Find where the given text appears and provide that cell's center as (x, y) coordinate. 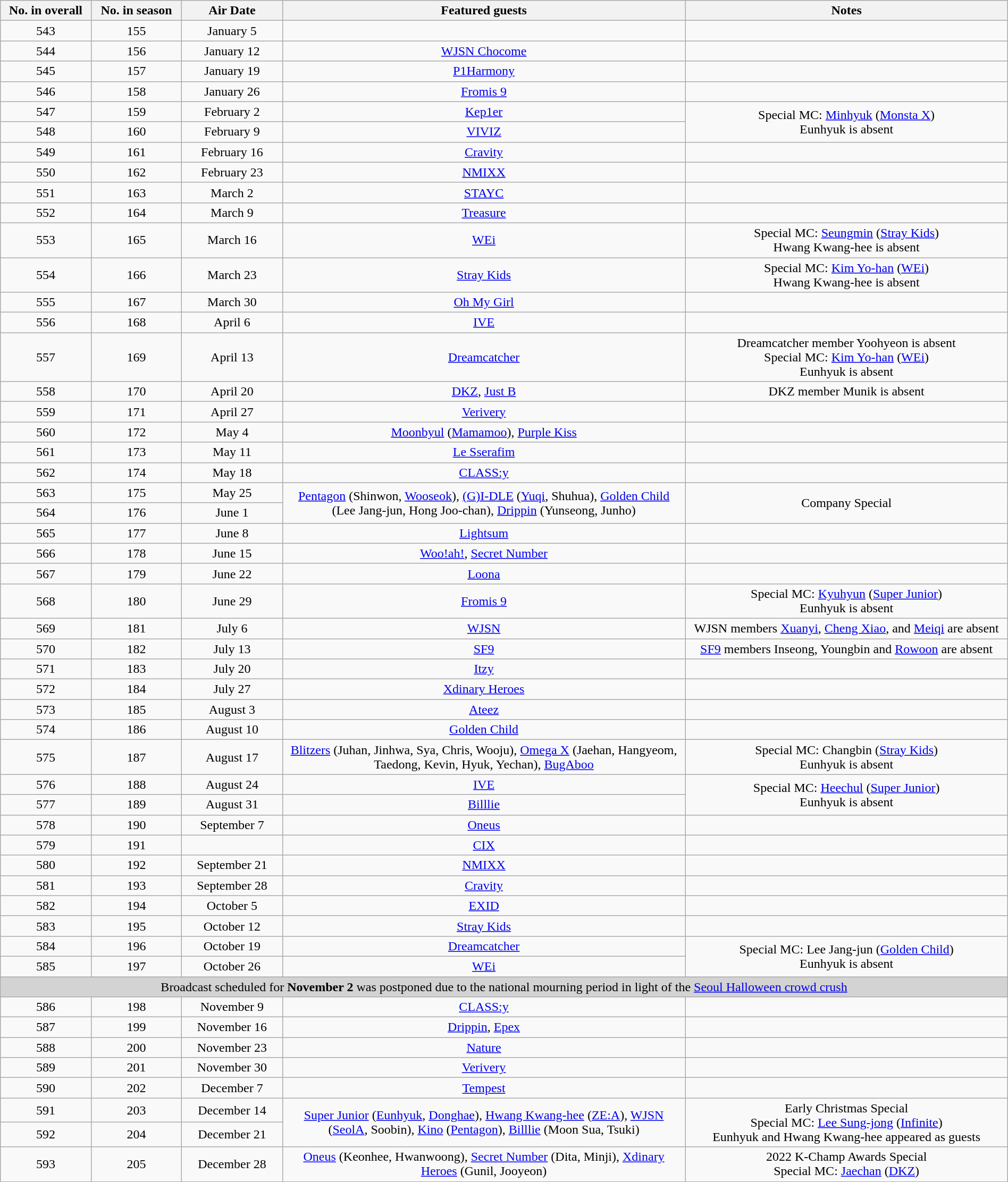
Tempest (484, 1088)
201 (136, 1068)
Air Date (232, 11)
574 (46, 730)
Loona (484, 573)
October 12 (232, 926)
December 7 (232, 1088)
May 4 (232, 432)
Dreamcatcher member Yoohyeon is absentSpecial MC: Kim Yo-han (WEi)Eunhyuk is absent (846, 357)
573 (46, 710)
161 (136, 152)
576 (46, 784)
174 (136, 472)
177 (136, 533)
Early Christmas SpecialSpecial MC: Lee Sung-jong (Infinite)Eunhyuk and Hwang Kwang-hee appeared as guests (846, 1122)
November 30 (232, 1068)
590 (46, 1088)
June 15 (232, 553)
190 (136, 825)
March 9 (232, 213)
February 23 (232, 172)
578 (46, 825)
Drippin, Epex (484, 1027)
Oh My Girl (484, 302)
VIVIZ (484, 132)
Golden Child (484, 730)
Le Sserafim (484, 452)
577 (46, 805)
Special MC: Heechul (Super Junior)Eunhyuk is absent (846, 795)
Notes (846, 11)
Kep1er (484, 112)
No. in season (136, 11)
June 1 (232, 513)
June 8 (232, 533)
553 (46, 240)
CIX (484, 845)
DKZ, Just B (484, 392)
April 13 (232, 357)
198 (136, 1007)
SF9 (484, 649)
September 21 (232, 865)
February 9 (232, 132)
January 19 (232, 71)
587 (46, 1027)
180 (136, 601)
March 16 (232, 240)
205 (136, 1164)
November 16 (232, 1027)
186 (136, 730)
August 3 (232, 710)
Itzy (484, 669)
197 (136, 966)
August 17 (232, 757)
580 (46, 865)
August 24 (232, 784)
P1Harmony (484, 71)
545 (46, 71)
179 (136, 573)
November 9 (232, 1007)
September 7 (232, 825)
202 (136, 1088)
March 2 (232, 192)
Lightsum (484, 533)
575 (46, 757)
Nature (484, 1048)
561 (46, 452)
June 22 (232, 573)
191 (136, 845)
544 (46, 51)
173 (136, 452)
175 (136, 493)
579 (46, 845)
162 (136, 172)
203 (136, 1110)
STAYC (484, 192)
548 (46, 132)
571 (46, 669)
178 (136, 553)
May 11 (232, 452)
188 (136, 784)
581 (46, 885)
565 (46, 533)
Special MC: Seungmin (Stray Kids)Hwang Kwang-hee is absent (846, 240)
589 (46, 1068)
588 (46, 1048)
192 (136, 865)
Oneus (484, 825)
November 23 (232, 1048)
May 18 (232, 472)
Special MC: Lee Jang-jun (Golden Child)Eunhyuk is absent (846, 956)
557 (46, 357)
Special MC: Changbin (Stray Kids)Eunhyuk is absent (846, 757)
Ateez (484, 710)
WJSN (484, 628)
550 (46, 172)
165 (136, 240)
184 (136, 689)
Xdinary Heroes (484, 689)
EXID (484, 906)
592 (46, 1135)
172 (136, 432)
551 (46, 192)
Super Junior (Eunhyuk, Donghae), Hwang Kwang-hee (ZE:A), WJSN (SeolA, Soobin), Kino (Pentagon), Billlie (Moon Sua, Tsuki) (484, 1122)
January 5 (232, 31)
566 (46, 553)
584 (46, 946)
585 (46, 966)
April 27 (232, 412)
183 (136, 669)
No. in overall (46, 11)
August 31 (232, 805)
159 (136, 112)
169 (136, 357)
187 (136, 757)
WJSN Chocome (484, 51)
570 (46, 649)
March 23 (232, 274)
Special MC: Minhyuk (Monsta X)Eunhyuk is absent (846, 122)
Treasure (484, 213)
February 16 (232, 152)
July 6 (232, 628)
555 (46, 302)
155 (136, 31)
October 19 (232, 946)
552 (46, 213)
181 (136, 628)
567 (46, 573)
558 (46, 392)
March 30 (232, 302)
October 5 (232, 906)
Billlie (484, 805)
December 28 (232, 1164)
593 (46, 1164)
June 29 (232, 601)
158 (136, 91)
168 (136, 323)
Special MC: Kyuhyun (Super Junior)Eunhyuk is absent (846, 601)
Woo!ah!, Secret Number (484, 553)
171 (136, 412)
Broadcast scheduled for November 2 was postponed due to the national mourning period in light of the Seoul Halloween crowd crush (504, 987)
546 (46, 91)
WJSN members Xuanyi, Cheng Xiao, and Meiqi are absent (846, 628)
586 (46, 1007)
556 (46, 323)
549 (46, 152)
572 (46, 689)
194 (136, 906)
April 20 (232, 392)
560 (46, 432)
199 (136, 1027)
July 20 (232, 669)
164 (136, 213)
Pentagon (Shinwon, Wooseok), (G)I-DLE (Yuqi, Shuhua), Golden Child (Lee Jang-jun, Hong Joo-chan), Drippin (Yunseong, Junho) (484, 503)
April 6 (232, 323)
January 26 (232, 91)
582 (46, 906)
563 (46, 493)
182 (136, 649)
July 27 (232, 689)
Moonbyul (Mamamoo), Purple Kiss (484, 432)
166 (136, 274)
February 2 (232, 112)
December 21 (232, 1135)
157 (136, 71)
July 13 (232, 649)
200 (136, 1048)
204 (136, 1135)
Special MC: Kim Yo-han (WEi)Hwang Kwang-hee is absent (846, 274)
583 (46, 926)
Blitzers (Juhan, Jinhwa, Sya, Chris, Wooju), Omega X (Jaehan, Hangyeom, Taedong, Kevin, Hyuk, Yechan), BugAboo (484, 757)
547 (46, 112)
559 (46, 412)
2022 K-Champ Awards SpecialSpecial MC: Jaechan (DKZ) (846, 1164)
569 (46, 628)
176 (136, 513)
160 (136, 132)
196 (136, 946)
562 (46, 472)
December 14 (232, 1110)
543 (46, 31)
October 26 (232, 966)
Company Special (846, 503)
591 (46, 1110)
189 (136, 805)
163 (136, 192)
193 (136, 885)
185 (136, 710)
167 (136, 302)
January 12 (232, 51)
170 (136, 392)
DKZ member Munik is absent (846, 392)
May 25 (232, 493)
568 (46, 601)
SF9 members Inseong, Youngbin and Rowoon are absent (846, 649)
564 (46, 513)
Featured guests (484, 11)
Oneus (Keonhee, Hwanwoong), Secret Number (Dita, Minji), Xdinary Heroes (Gunil, Jooyeon) (484, 1164)
554 (46, 274)
September 28 (232, 885)
August 10 (232, 730)
156 (136, 51)
195 (136, 926)
